Return the [X, Y] coordinate for the center point of the cell that contains the specified text.  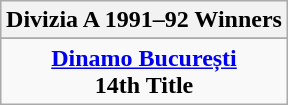
Divizia A 1991–92 Winners [144, 20]
Dinamo București14th Title [144, 72]
